Capture the cell that displays the provided text and extract its (X, Y) central coordinate. 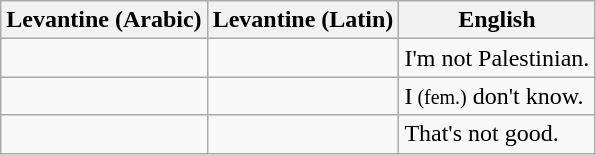
English (497, 20)
I (fem.) don't know. (497, 96)
That's not good. (497, 134)
Levantine (Latin) (303, 20)
Levantine (Arabic) (104, 20)
I'm not Palestinian. (497, 58)
